Return the (x, y) coordinate for the center point of the cell that contains the specified text.  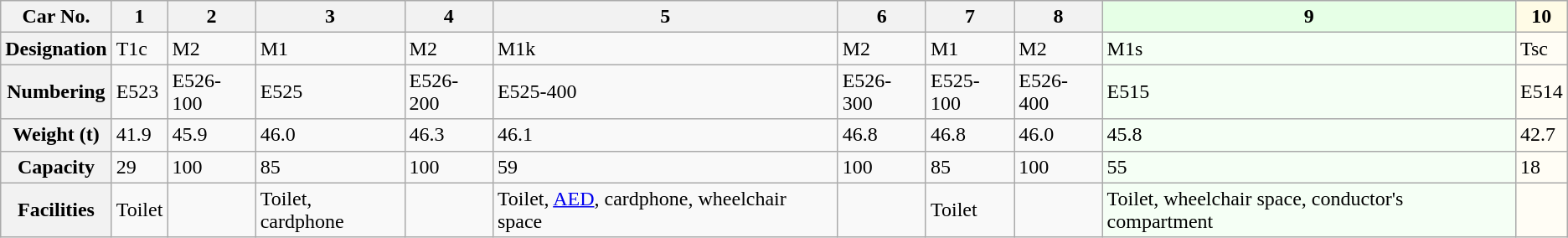
Toilet, wheelchair space, conductor's compartment (1308, 210)
5 (665, 17)
E526-200 (449, 92)
1 (139, 17)
E526-300 (881, 92)
Tsc (1541, 49)
42.7 (1541, 135)
M1k (665, 49)
Capacity (56, 167)
45.9 (211, 135)
55 (1308, 167)
18 (1541, 167)
T1c (139, 49)
E515 (1308, 92)
46.3 (449, 135)
6 (881, 17)
E526-100 (211, 92)
8 (1059, 17)
3 (330, 17)
45.8 (1308, 135)
E514 (1541, 92)
Facilities (56, 210)
59 (665, 167)
9 (1308, 17)
Toilet, cardphone (330, 210)
4 (449, 17)
E525-100 (970, 92)
Weight (t) (56, 135)
Toilet, AED, cardphone, wheelchair space (665, 210)
E526-400 (1059, 92)
2 (211, 17)
10 (1541, 17)
Numbering (56, 92)
Designation (56, 49)
29 (139, 167)
7 (970, 17)
E525-400 (665, 92)
Car No. (56, 17)
E525 (330, 92)
46.1 (665, 135)
M1s (1308, 49)
41.9 (139, 135)
E523 (139, 92)
